Capture the cell that displays the provided text and extract its [x, y] central coordinate. 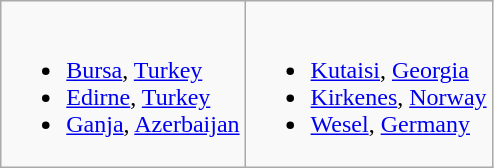
Kutaisi, Georgia Kirkenes, Norway Wesel, Germany [368, 84]
Bursa, Turkey Edirne, Turkey Ganja, Azerbaijan [123, 84]
